For the text-containing cell, return its midpoint in (x, y) coordinate format. 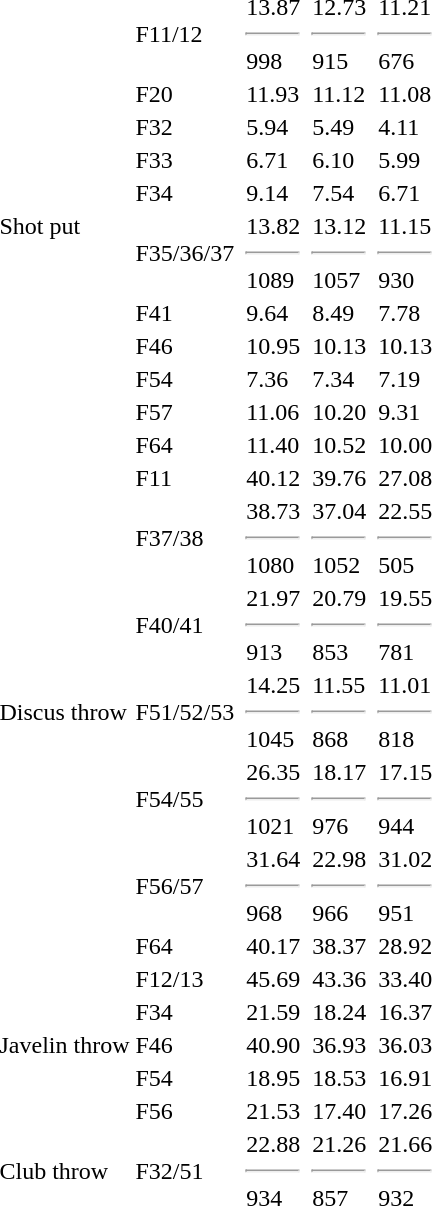
10.20 (340, 412)
7.54 (340, 193)
21.53 (274, 1111)
6.71 (274, 160)
F41 (185, 313)
31.64 968 (274, 886)
43.36 (340, 979)
20.79 853 (340, 625)
F12/13 (185, 979)
7.34 (340, 379)
11.06 (274, 412)
9.64 (274, 313)
F57 (185, 412)
18.53 (340, 1078)
7.36 (274, 379)
10.13 (340, 346)
18.24 (340, 1012)
45.69 (274, 979)
14.25 1045 (274, 712)
F56 (185, 1111)
22.98 966 (340, 886)
F56/57 (185, 886)
38.37 (340, 946)
11.40 (274, 445)
21.59 (274, 1012)
17.40 (340, 1111)
39.76 (340, 478)
F35/36/37 (185, 253)
F51/52/53 (185, 712)
F54/55 (185, 799)
F20 (185, 94)
38.73 1080 (274, 538)
9.14 (274, 193)
6.10 (340, 160)
13.82 1089 (274, 253)
40.17 (274, 946)
40.90 (274, 1045)
11.12 (340, 94)
F33 (185, 160)
18.17 976 (340, 799)
36.93 (340, 1045)
5.49 (340, 127)
10.95 (274, 346)
F40/41 (185, 625)
8.49 (340, 313)
21.97 913 (274, 625)
11.93 (274, 94)
13.12 1057 (340, 253)
10.52 (340, 445)
26.35 1021 (274, 799)
5.94 (274, 127)
40.12 (274, 478)
37.04 1052 (340, 538)
F32 (185, 127)
18.95 (274, 1078)
F37/38 (185, 538)
11.55868 (340, 712)
F11 (185, 478)
